Return (X, Y) of the center of cell containing provided text 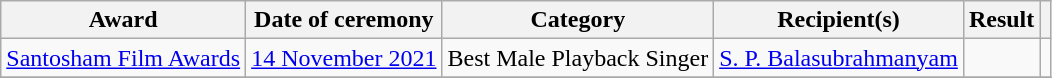
Award (124, 20)
S. P. Balasubrahmanyam (839, 58)
Result (1001, 20)
Category (578, 20)
Best Male Playback Singer (578, 58)
Date of ceremony (344, 20)
Recipient(s) (839, 20)
Santosham Film Awards (124, 58)
14 November 2021 (344, 58)
